For the text-containing cell, return its midpoint in [x, y] coordinate format. 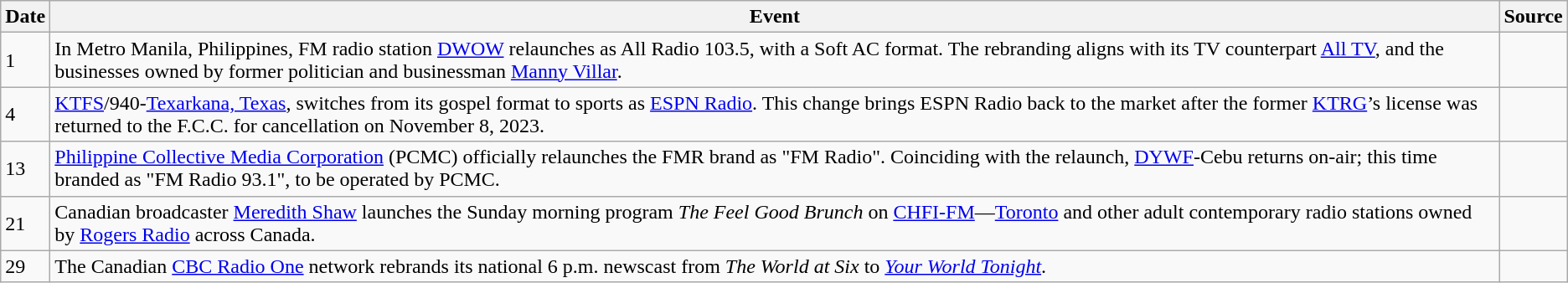
1 [25, 60]
13 [25, 169]
21 [25, 223]
Source [1533, 17]
Date [25, 17]
Event [775, 17]
4 [25, 114]
29 [25, 266]
The Canadian CBC Radio One network rebrands its national 6 p.m. newscast from The World at Six to Your World Tonight. [775, 266]
